From the cell containing the given text, extract its center point as (X, Y) coordinate. 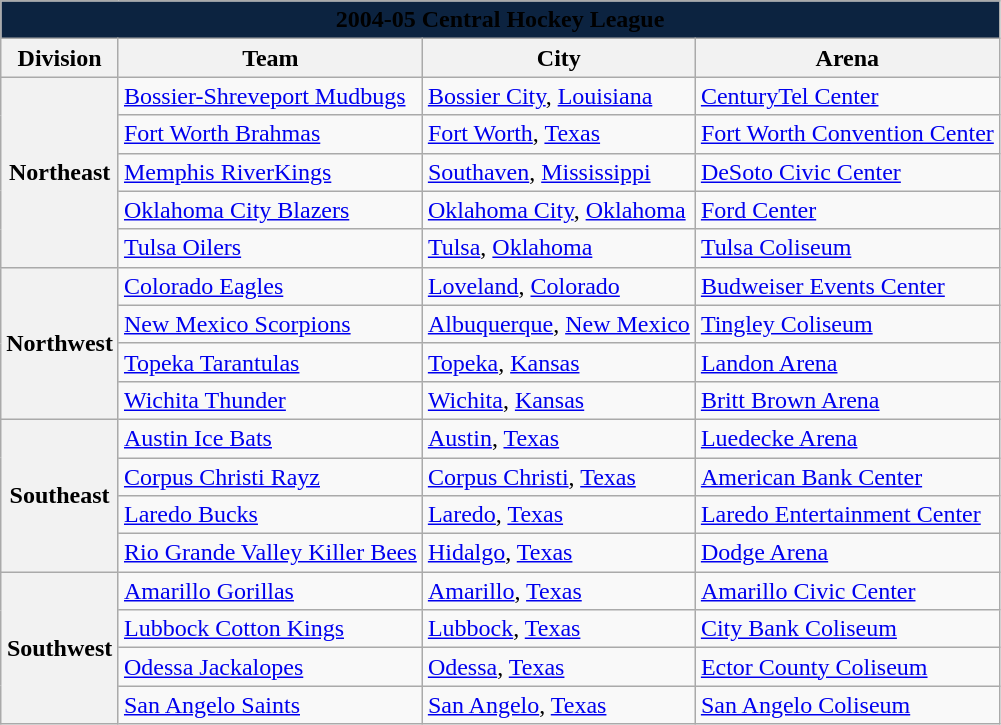
Southwest (60, 648)
Albuquerque, New Mexico (558, 324)
Southaven, Mississippi (558, 172)
Colorado Eagles (270, 286)
Fort Worth Brahmas (270, 134)
Fort Worth, Texas (558, 134)
New Mexico Scorpions (270, 324)
Austin Ice Bats (270, 438)
Corpus Christi, Texas (558, 477)
San Angelo Saints (270, 705)
Amarillo Gorillas (270, 591)
Ford Center (847, 210)
Lubbock Cotton Kings (270, 629)
Topeka, Kansas (558, 362)
Britt Brown Arena (847, 400)
Tulsa Coliseum (847, 248)
Tulsa, Oklahoma (558, 248)
Ector County Coliseum (847, 667)
CenturyTel Center (847, 96)
Southeast (60, 495)
Bossier-Shreveport Mudbugs (270, 96)
Laredo Entertainment Center (847, 515)
San Angelo Coliseum (847, 705)
Rio Grande Valley Killer Bees (270, 553)
Division (60, 58)
Austin, Texas (558, 438)
Budweiser Events Center (847, 286)
Loveland, Colorado (558, 286)
DeSoto Civic Center (847, 172)
San Angelo, Texas (558, 705)
Wichita, Kansas (558, 400)
2004-05 Central Hockey League (500, 20)
Northwest (60, 343)
Wichita Thunder (270, 400)
Corpus Christi Rayz (270, 477)
American Bank Center (847, 477)
Lubbock, Texas (558, 629)
Oklahoma City Blazers (270, 210)
City (558, 58)
Team (270, 58)
Landon Arena (847, 362)
Amarillo, Texas (558, 591)
Luedecke Arena (847, 438)
Laredo, Texas (558, 515)
Arena (847, 58)
Laredo Bucks (270, 515)
Dodge Arena (847, 553)
Tulsa Oilers (270, 248)
Memphis RiverKings (270, 172)
Tingley Coliseum (847, 324)
Hidalgo, Texas (558, 553)
Odessa Jackalopes (270, 667)
Northeast (60, 172)
Bossier City, Louisiana (558, 96)
Oklahoma City, Oklahoma (558, 210)
Fort Worth Convention Center (847, 134)
Topeka Tarantulas (270, 362)
Odessa, Texas (558, 667)
Amarillo Civic Center (847, 591)
City Bank Coliseum (847, 629)
